Search for the cell housing the specified text and yield its (x, y) center coordinate. 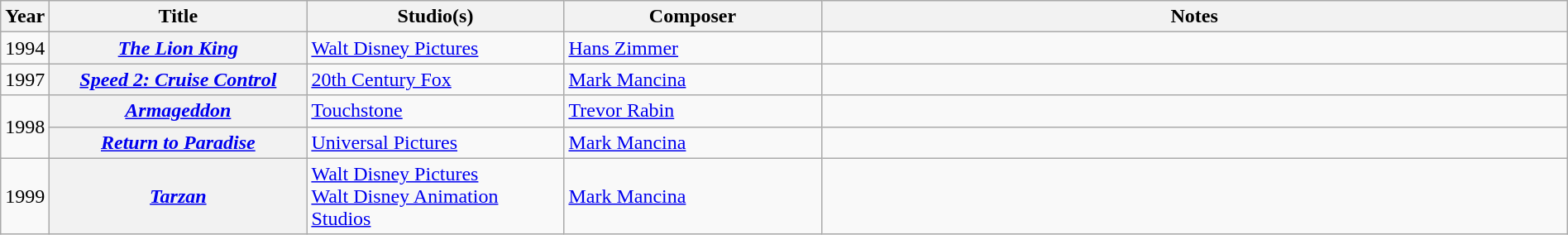
Trevor Rabin (693, 111)
Tarzan (179, 196)
Walt Disney Pictures (435, 48)
20th Century Fox (435, 79)
Touchstone (435, 111)
Universal Pictures (435, 142)
1994 (25, 48)
Walt Disney PicturesWalt Disney Animation Studios (435, 196)
1998 (25, 127)
Hans Zimmer (693, 48)
Year (25, 17)
Title (179, 17)
1997 (25, 79)
Return to Paradise (179, 142)
1999 (25, 196)
Studio(s) (435, 17)
Armageddon (179, 111)
Notes (1194, 17)
Composer (693, 17)
The Lion King (179, 48)
Speed 2: Cruise Control (179, 79)
